Detect which cell encompasses the target text, then output its [x, y] center coordinate. 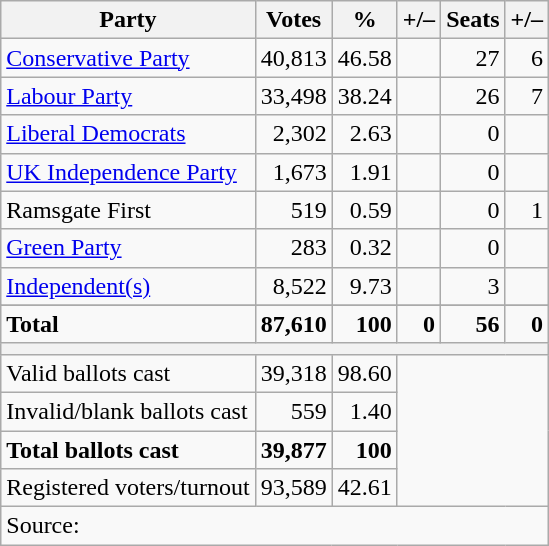
39,877 [294, 449]
1.40 [364, 411]
Independent(s) [128, 286]
Valid ballots cast [128, 373]
UK Independence Party [128, 172]
Votes [294, 20]
0.32 [364, 248]
559 [294, 411]
39,318 [294, 373]
Total ballots cast [128, 449]
Invalid/blank ballots cast [128, 411]
2.63 [364, 134]
9.73 [364, 286]
40,813 [294, 58]
Registered voters/turnout [128, 488]
1,673 [294, 172]
87,610 [294, 324]
519 [294, 210]
3 [473, 286]
93,589 [294, 488]
98.60 [364, 373]
0.59 [364, 210]
26 [473, 96]
Party [128, 20]
Seats [473, 20]
% [364, 20]
Labour Party [128, 96]
Liberal Democrats [128, 134]
1 [526, 210]
38.24 [364, 96]
Ramsgate First [128, 210]
Conservative Party [128, 58]
2,302 [294, 134]
Total [128, 324]
46.58 [364, 58]
33,498 [294, 96]
1.91 [364, 172]
Green Party [128, 248]
42.61 [364, 488]
27 [473, 58]
283 [294, 248]
8,522 [294, 286]
7 [526, 96]
Source: [275, 526]
56 [473, 324]
6 [526, 58]
